Pinpoint the cell where the given text exists, returning its [X, Y] midpoint coordinate. 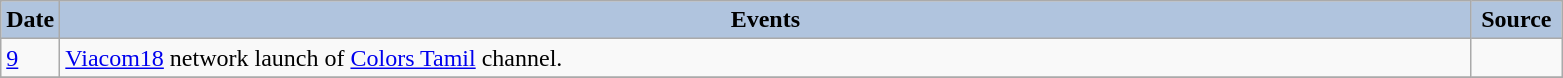
Events [766, 20]
9 [30, 58]
Date [30, 20]
Source [1516, 20]
Viacom18 network launch of Colors Tamil channel. [766, 58]
